Pinpoint the cell where the given text exists, returning its [X, Y] midpoint coordinate. 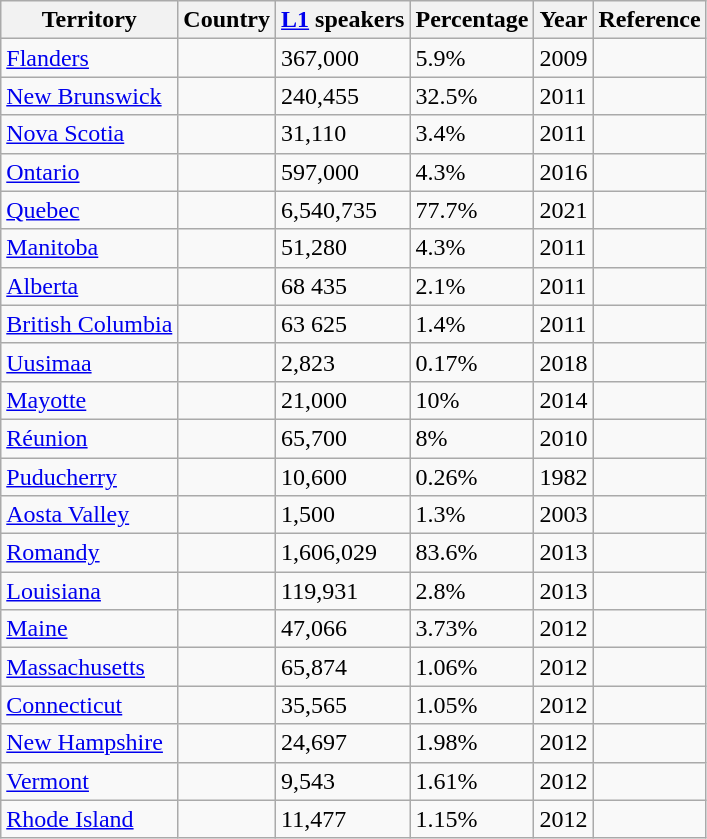
10% [472, 400]
Maine [90, 629]
65,700 [343, 438]
British Columbia [90, 324]
2010 [564, 438]
Ontario [90, 172]
Territory [90, 20]
240,455 [343, 96]
1.98% [472, 743]
1.61% [472, 781]
51,280 [343, 248]
Alberta [90, 286]
11,477 [343, 819]
8% [472, 438]
Nova Scotia [90, 134]
2018 [564, 362]
9,543 [343, 781]
2016 [564, 172]
New Brunswick [90, 96]
Réunion [90, 438]
Mayotte [90, 400]
1.06% [472, 667]
Romandy [90, 553]
1.05% [472, 705]
Aosta Valley [90, 515]
1.3% [472, 515]
Flanders [90, 58]
367,000 [343, 58]
0.17% [472, 362]
68 435 [343, 286]
2.8% [472, 591]
Percentage [472, 20]
2021 [564, 210]
Rhode Island [90, 819]
Connecticut [90, 705]
10,600 [343, 477]
New Hampshire [90, 743]
2,823 [343, 362]
0.26% [472, 477]
Puducherry [90, 477]
3.4% [472, 134]
L1 speakers [343, 20]
1.4% [472, 324]
597,000 [343, 172]
1,606,029 [343, 553]
77.7% [472, 210]
1982 [564, 477]
3.73% [472, 629]
47,066 [343, 629]
1.15% [472, 819]
119,931 [343, 591]
Manitoba [90, 248]
35,565 [343, 705]
Reference [650, 20]
Louisiana [90, 591]
Massachusetts [90, 667]
6,540,735 [343, 210]
31,110 [343, 134]
2.1% [472, 286]
Country [227, 20]
Vermont [90, 781]
2009 [564, 58]
Quebec [90, 210]
2003 [564, 515]
1,500 [343, 515]
5.9% [472, 58]
Year [564, 20]
32.5% [472, 96]
63 625 [343, 324]
83.6% [472, 553]
24,697 [343, 743]
2014 [564, 400]
21,000 [343, 400]
Uusimaa [90, 362]
65,874 [343, 667]
